Find where the given text appears and provide that cell's center as (x, y) coordinate. 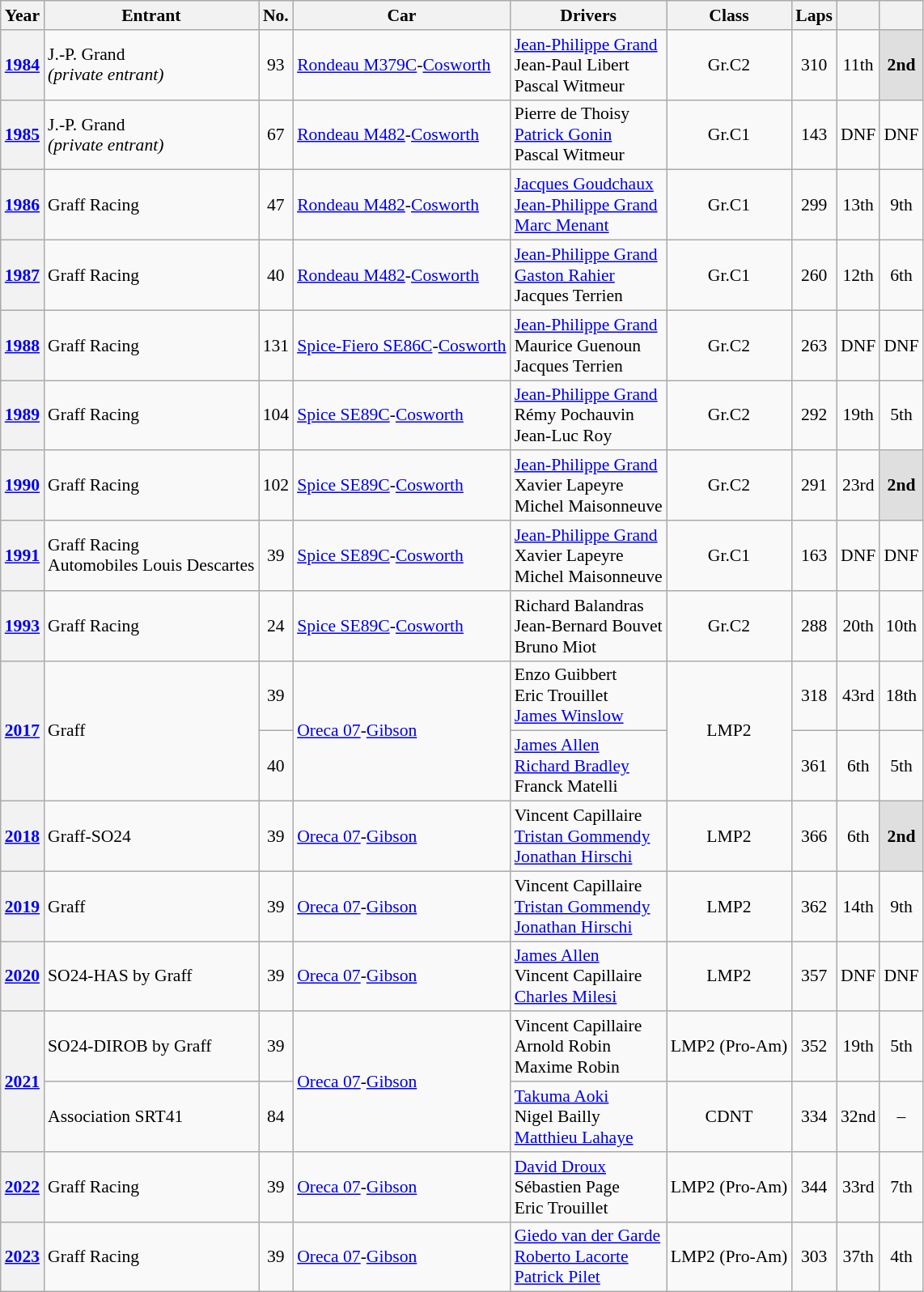
361 (814, 766)
102 (277, 486)
Jacques Goudchaux Jean-Philippe Grand Marc Menant (589, 206)
Spice-Fiero SE86C-Cosworth (401, 345)
2017 (23, 730)
37th (858, 1256)
SO24-HAS by Graff (151, 976)
303 (814, 1256)
SO24-DIROB by Graff (151, 1048)
Laps (814, 15)
2023 (23, 1256)
334 (814, 1117)
1991 (23, 555)
1990 (23, 486)
47 (277, 206)
366 (814, 837)
Graff Racing Automobiles Louis Descartes (151, 555)
1985 (23, 134)
Takuma Aoki Nigel Bailly Matthieu Lahaye (589, 1117)
Pierre de Thoisy Patrick Gonin Pascal Witmeur (589, 134)
357 (814, 976)
33rd (858, 1187)
13th (858, 206)
104 (277, 416)
24 (277, 627)
310 (814, 65)
Graff-SO24 (151, 837)
7th (901, 1187)
260 (814, 275)
Year (23, 15)
14th (858, 907)
Rondeau M379C-Cosworth (401, 65)
1986 (23, 206)
143 (814, 134)
10th (901, 627)
2022 (23, 1187)
67 (277, 134)
CDNT (730, 1117)
Richard Balandras Jean-Bernard Bouvet Bruno Miot (589, 627)
1988 (23, 345)
352 (814, 1048)
32nd (858, 1117)
Jean-Philippe Grand Jean-Paul Libert Pascal Witmeur (589, 65)
– (901, 1117)
Entrant (151, 15)
292 (814, 416)
No. (277, 15)
23rd (858, 486)
1984 (23, 65)
2020 (23, 976)
2019 (23, 907)
James Allen Vincent Capillaire Charles Milesi (589, 976)
James Allen Richard Bradley Franck Matelli (589, 766)
Jean-Philippe Grand Rémy Pochauvin Jean-Luc Roy (589, 416)
1993 (23, 627)
2021 (23, 1082)
20th (858, 627)
93 (277, 65)
Association SRT41 (151, 1117)
263 (814, 345)
David Droux Sébastien Page Eric Trouillet (589, 1187)
1987 (23, 275)
362 (814, 907)
4th (901, 1256)
318 (814, 696)
Car (401, 15)
Giedo van der Garde Roberto Lacorte Patrick Pilet (589, 1256)
1989 (23, 416)
Enzo Guibbert Eric Trouillet James Winslow (589, 696)
Class (730, 15)
2018 (23, 837)
18th (901, 696)
Drivers (589, 15)
11th (858, 65)
Jean-Philippe Grand Gaston Rahier Jacques Terrien (589, 275)
291 (814, 486)
288 (814, 627)
131 (277, 345)
299 (814, 206)
12th (858, 275)
163 (814, 555)
Jean-Philippe Grand Maurice Guenoun Jacques Terrien (589, 345)
344 (814, 1187)
43rd (858, 696)
84 (277, 1117)
Vincent Capillaire Arnold Robin Maxime Robin (589, 1048)
